Search for the cell housing the specified text and yield its (x, y) center coordinate. 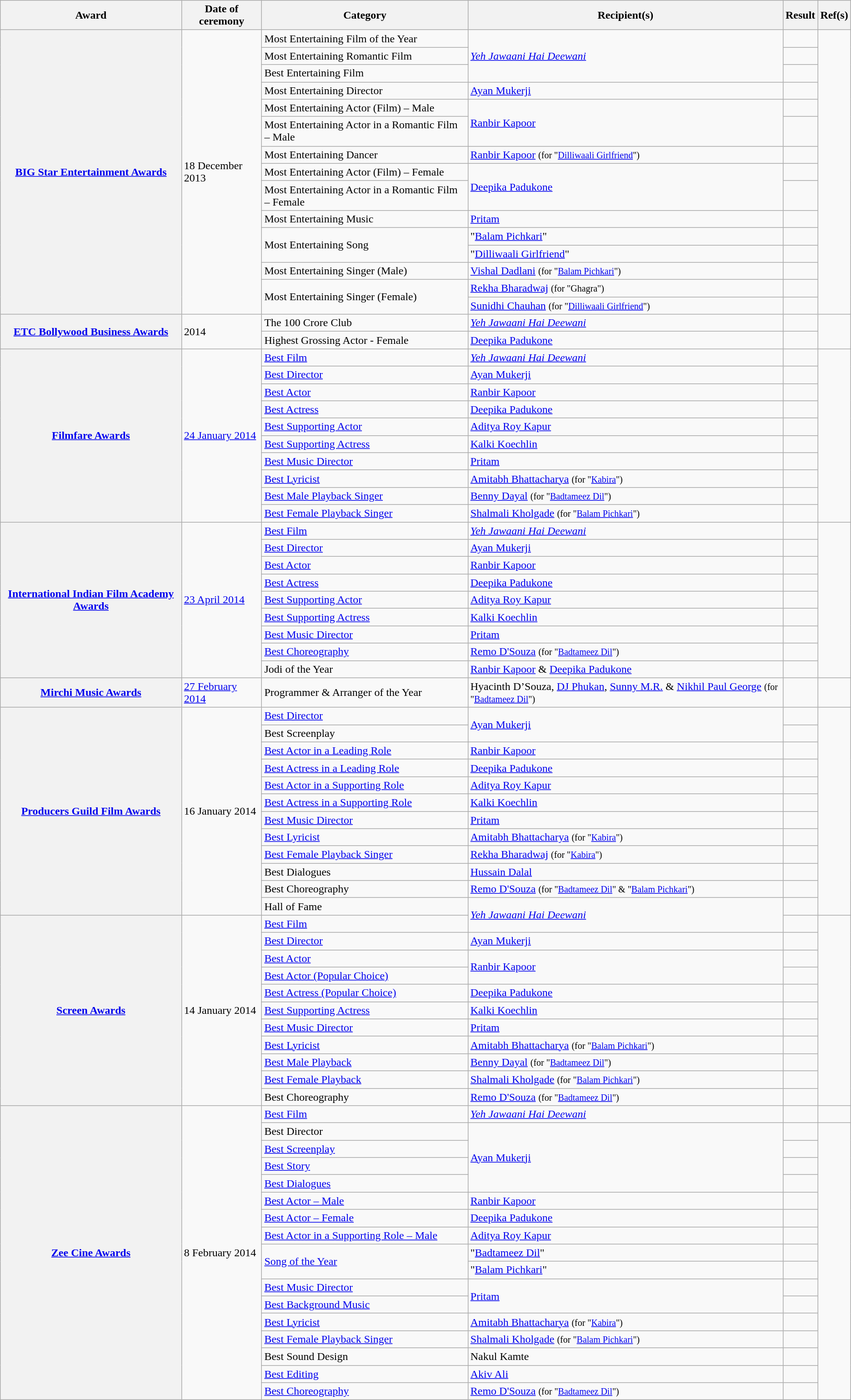
8 February 2014 (222, 1253)
Best Actor in a Leading Role (365, 750)
Hussain Dalal (626, 872)
Most Entertaining Dancer (365, 155)
Most Entertaining Film of the Year (365, 39)
Recipient(s) (626, 15)
Most Entertaining Singer (Male) (365, 271)
Hyacinth D’Souza, DJ Phukan, Sunny M.R. & Nikhil Paul George (for "Badtameez Dil") (626, 692)
Best Sound Design (365, 1356)
"Dilliwaali Girlfriend" (626, 253)
Most Entertaining Actor (Film) – Female (365, 172)
Best Actor – Female (365, 1218)
Most Entertaining Romantic Film (365, 56)
Nakul Kamte (626, 1356)
Hall of Fame (365, 906)
16 January 2014 (222, 811)
14 January 2014 (222, 1011)
Best Actor – Male (365, 1201)
Most Entertaining Actor (Film) – Male (365, 108)
"Badtameez Dil" (626, 1253)
Date of ceremony (222, 15)
The 100 Crore Club (365, 323)
Best Actor in a Supporting Role (365, 785)
Highest Grossing Actor - Female (365, 340)
18 December 2013 (222, 172)
Song of the Year (365, 1261)
Remo D'Souza (for "Badtameez Dil" & "Balam Pichkari") (626, 889)
Ranbir Kapoor (for "Dilliwaali Girlfriend") (626, 155)
Best Actor in a Supporting Role – Male (365, 1235)
Screen Awards (91, 1011)
Best Male Playback (365, 1062)
27 February 2014 (222, 692)
Jodi of the Year (365, 669)
Most Entertaining Actor in a Romantic Film – Male (365, 131)
Amitabh Bhattacharya (for "Balam Pichkari") (626, 1045)
Producers Guild Film Awards (91, 811)
Akiv Ali (626, 1374)
Best Female Playback (365, 1079)
2014 (222, 332)
24 January 2014 (222, 436)
23 April 2014 (222, 600)
Most Entertaining Singer (Female) (365, 297)
Most Entertaining Director (365, 91)
Best Actress in a Leading Role (365, 768)
Best Editing (365, 1374)
Best Background Music (365, 1304)
Most Entertaining Actor in a Romantic Film – Female (365, 196)
Zee Cine Awards (91, 1253)
Best Actor (Popular Choice) (365, 976)
Sunidhi Chauhan (for "Dilliwaali Girlfriend") (626, 306)
BIG Star Entertainment Awards (91, 172)
Rekha Bharadwaj (for "Ghagra") (626, 288)
Rekha Bharadwaj (for "Kabira") (626, 855)
Ranbir Kapoor & Deepika Padukone (626, 669)
Result (800, 15)
Programmer & Arranger of the Year (365, 692)
ETC Bollywood Business Awards (91, 332)
Category (365, 15)
Most Entertaining Song (365, 245)
Best Actress in a Supporting Role (365, 802)
Mirchi Music Awards (91, 692)
Most Entertaining Music (365, 219)
Best Story (365, 1166)
Best Actress (Popular Choice) (365, 993)
Best Entertaining Film (365, 73)
Best Male Playback Singer (365, 496)
Vishal Dadlani (for "Balam Pichkari") (626, 271)
International Indian Film Academy Awards (91, 600)
Filmfare Awards (91, 436)
Ref(s) (834, 15)
Award (91, 15)
